Scan for the cell matching the given text and deliver its (X, Y) coordinate at center. 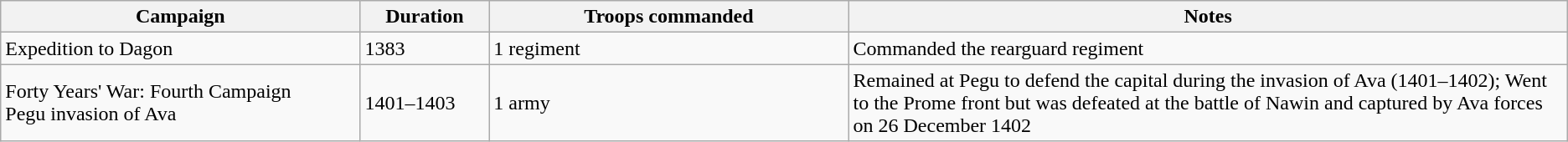
Troops commanded (668, 17)
Campaign (181, 17)
1 army (668, 103)
Notes (1208, 17)
Forty Years' War: Fourth Campaign Pegu invasion of Ava (181, 103)
Commanded the rearguard regiment (1208, 48)
1383 (425, 48)
1 regiment (668, 48)
1401–1403 (425, 103)
Duration (425, 17)
Expedition to Dagon (181, 48)
